Identify which cell holds the provided text, then report its (X, Y) central coordinate. 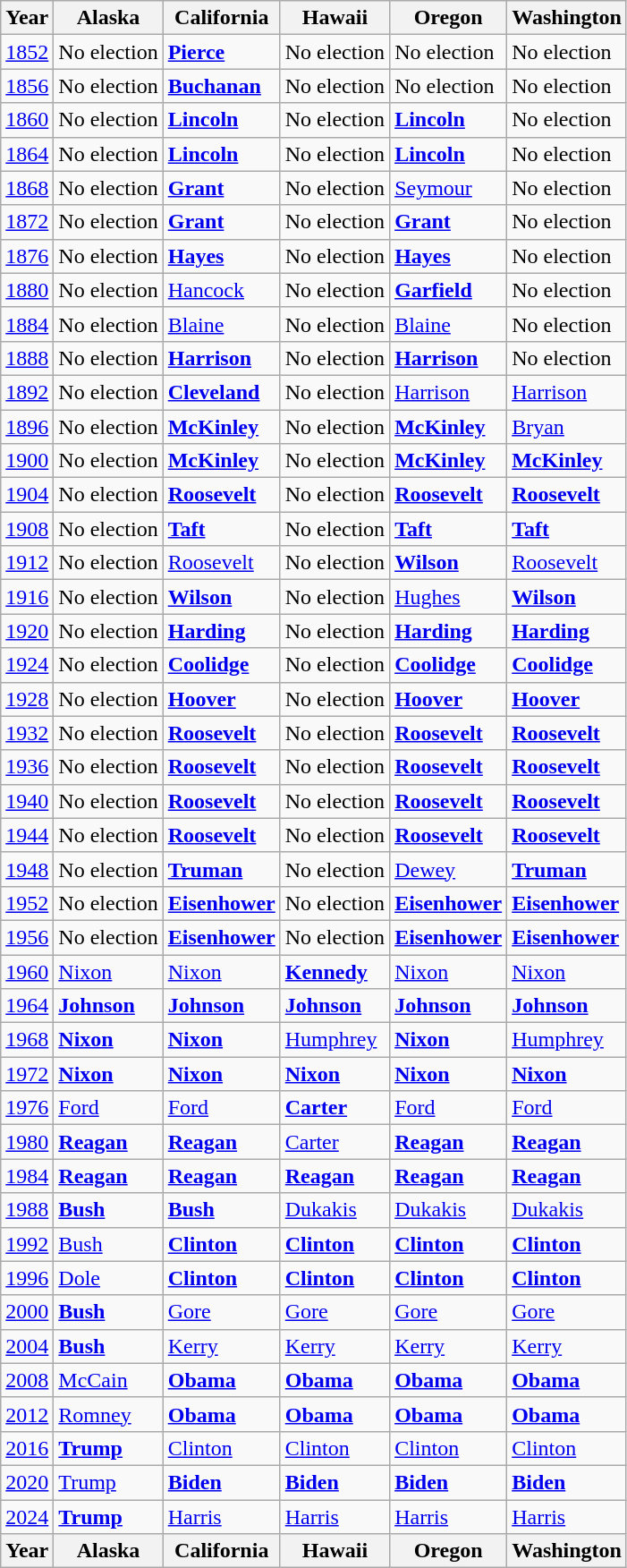
1920 (27, 631)
1904 (27, 495)
1996 (27, 1278)
2016 (27, 1448)
1984 (27, 1176)
1892 (27, 392)
1908 (27, 529)
2000 (27, 1312)
2008 (27, 1380)
Cleveland (222, 392)
1960 (27, 971)
1888 (27, 358)
1980 (27, 1142)
1928 (27, 699)
1988 (27, 1210)
1968 (27, 1040)
Bryan (567, 427)
1972 (27, 1074)
2024 (27, 1517)
1876 (27, 256)
Seymour (449, 188)
1896 (27, 427)
1964 (27, 1006)
Buchanan (222, 86)
1936 (27, 767)
1944 (27, 835)
Dole (108, 1278)
1952 (27, 903)
1864 (27, 154)
1948 (27, 869)
1992 (27, 1244)
1856 (27, 86)
2012 (27, 1414)
1976 (27, 1108)
1916 (27, 597)
2020 (27, 1482)
1940 (27, 801)
1868 (27, 188)
Kennedy (335, 971)
1852 (27, 52)
2004 (27, 1346)
1880 (27, 290)
1900 (27, 461)
Dewey (449, 869)
Hancock (222, 290)
1932 (27, 733)
Romney (108, 1414)
1956 (27, 937)
Pierce (222, 52)
1924 (27, 665)
McCain (108, 1380)
1884 (27, 324)
1872 (27, 222)
1912 (27, 563)
Hughes (449, 597)
1860 (27, 120)
Garfield (449, 290)
